Return the (X, Y) coordinate for the center point of the cell that contains the specified text.  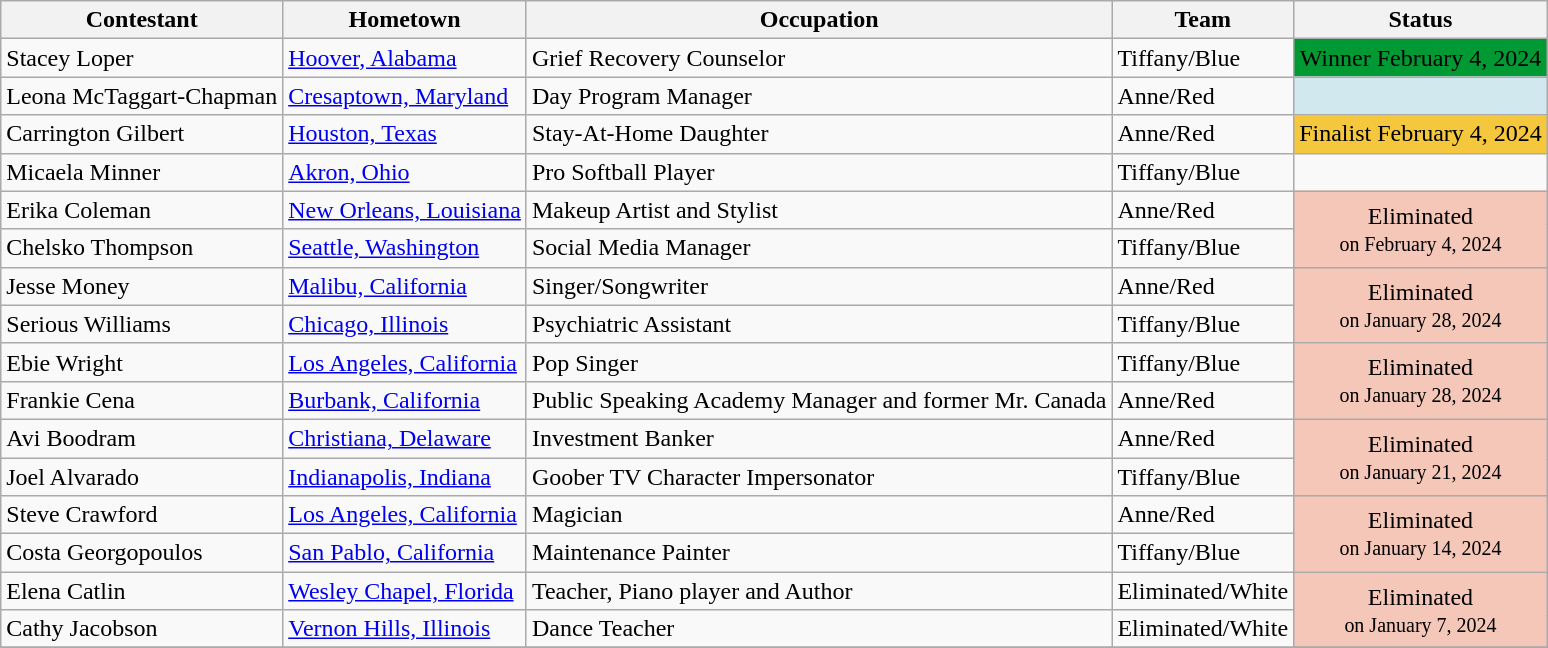
Eliminatedon January 7, 2024 (1421, 610)
Day Program Manager (819, 96)
Hoover, Alabama (405, 58)
Occupation (819, 20)
Public Speaking Academy Manager and former Mr. Canada (819, 400)
Chicago, Illinois (405, 324)
Erika Coleman (142, 210)
Investment Banker (819, 438)
Serious Williams (142, 324)
Hometown (405, 20)
Elena Catlin (142, 591)
Finalist February 4, 2024 (1421, 134)
San Pablo, California (405, 553)
Cresaptown, Maryland (405, 96)
Christiana, Delaware (405, 438)
Psychiatric Assistant (819, 324)
Houston, Texas (405, 134)
Stacey Loper (142, 58)
New Orleans, Louisiana (405, 210)
Chelsko Thompson (142, 248)
Malibu, California (405, 286)
Team (1203, 20)
Eliminatedon February 4, 2024 (1421, 229)
Seattle, Washington (405, 248)
Magician (819, 515)
Goober TV Character Impersonator (819, 477)
Carrington Gilbert (142, 134)
Contestant (142, 20)
Jesse Money (142, 286)
Wesley Chapel, Florida (405, 591)
Cathy Jacobson (142, 629)
Makeup Artist and Stylist (819, 210)
Grief Recovery Counselor (819, 58)
Joel Alvarado (142, 477)
Teacher, Piano player and Author (819, 591)
Micaela Minner (142, 172)
Maintenance Painter (819, 553)
Eliminatedon January 21, 2024 (1421, 457)
Winner February 4, 2024 (1421, 58)
Dance Teacher (819, 629)
Burbank, California (405, 400)
Vernon Hills, Illinois (405, 629)
Singer/Songwriter (819, 286)
Eliminatedon January 14, 2024 (1421, 534)
Frankie Cena (142, 400)
Pop Singer (819, 362)
Costa Georgopoulos (142, 553)
Stay-At-Home Daughter (819, 134)
Social Media Manager (819, 248)
Ebie Wright (142, 362)
Avi Boodram (142, 438)
Akron, Ohio (405, 172)
Pro Softball Player (819, 172)
Indianapolis, Indiana (405, 477)
Leona McTaggart-Chapman (142, 96)
Status (1421, 20)
Steve Crawford (142, 515)
